Search for the cell housing the specified text and yield its [X, Y] center coordinate. 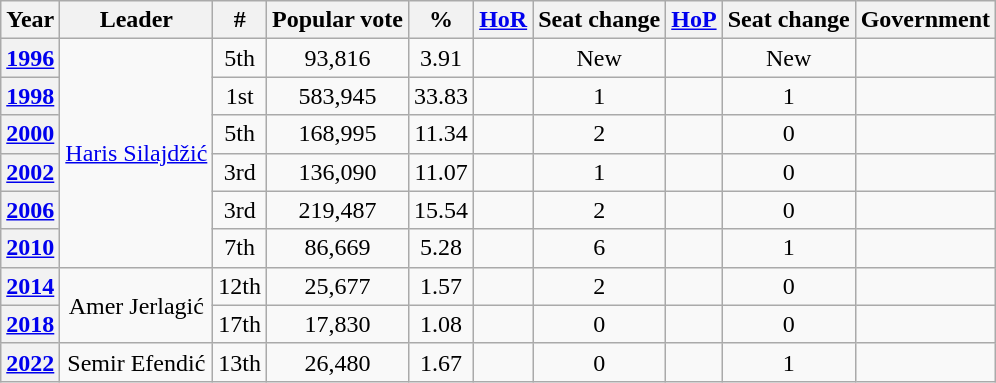
Popular vote [338, 20]
2010 [30, 248]
Year [30, 20]
15.54 [442, 210]
2018 [30, 324]
17,830 [338, 324]
# [240, 20]
1996 [30, 58]
2014 [30, 286]
Amer Jerlagić [136, 305]
HoR [504, 20]
Government [925, 20]
13th [240, 362]
33.83 [442, 96]
583,945 [338, 96]
2002 [30, 172]
93,816 [338, 58]
11.07 [442, 172]
HoP [694, 20]
168,995 [338, 134]
% [442, 20]
12th [240, 286]
5.28 [442, 248]
1998 [30, 96]
2006 [30, 210]
Leader [136, 20]
3.91 [442, 58]
Semir Efendić [136, 362]
11.34 [442, 134]
2000 [30, 134]
136,090 [338, 172]
2022 [30, 362]
1.67 [442, 362]
Haris Silajdžić [136, 153]
25,677 [338, 286]
86,669 [338, 248]
7th [240, 248]
1st [240, 96]
17th [240, 324]
26,480 [338, 362]
1.08 [442, 324]
219,487 [338, 210]
1.57 [442, 286]
6 [600, 248]
